Determine the (X, Y) coordinate at the center of the cell enclosing the given text.  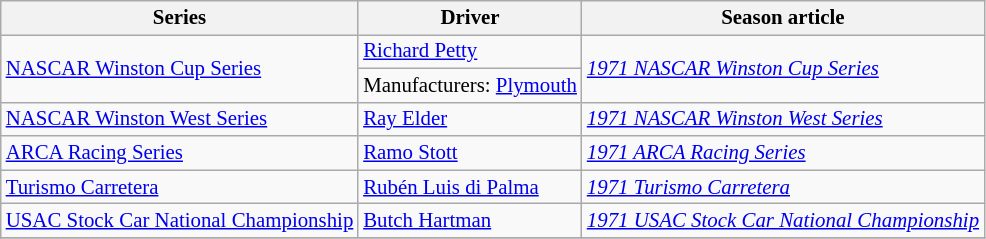
1971 USAC Stock Car National Championship (783, 221)
1971 NASCAR Winston West Series (783, 119)
Rubén Luis di Palma (470, 187)
1971 ARCA Racing Series (783, 153)
Richard Petty (470, 51)
USAC Stock Car National Championship (180, 221)
Ray Elder (470, 119)
1971 Turismo Carretera (783, 187)
Butch Hartman (470, 221)
Driver (470, 18)
Season article (783, 18)
NASCAR Winston West Series (180, 119)
ARCA Racing Series (180, 153)
Turismo Carretera (180, 187)
NASCAR Winston Cup Series (180, 68)
Manufacturers: Plymouth (470, 85)
Series (180, 18)
1971 NASCAR Winston Cup Series (783, 68)
Ramo Stott (470, 153)
